Search for the cell housing the specified text and yield its [X, Y] center coordinate. 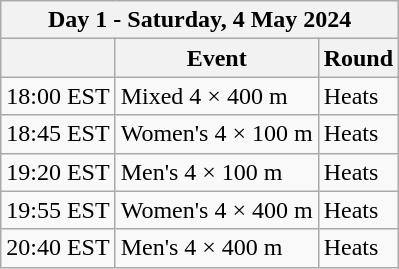
20:40 EST [58, 248]
19:20 EST [58, 172]
Men's 4 × 400 m [216, 248]
18:45 EST [58, 134]
Event [216, 58]
18:00 EST [58, 96]
Mixed 4 × 400 m [216, 96]
Women's 4 × 100 m [216, 134]
Men's 4 × 100 m [216, 172]
19:55 EST [58, 210]
Round [358, 58]
Women's 4 × 400 m [216, 210]
Day 1 - Saturday, 4 May 2024 [200, 20]
